Find where the given text appears and provide that cell's center as (X, Y) coordinate. 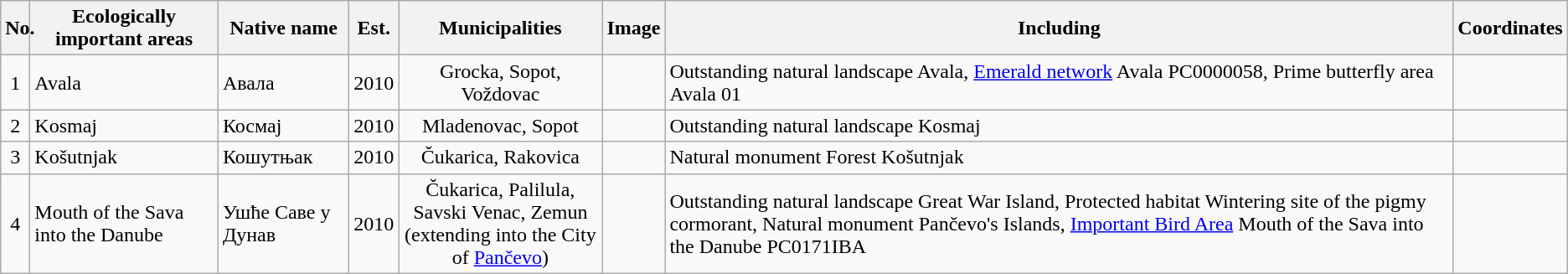
3 (15, 158)
1 (15, 82)
Кошутњак (283, 158)
Mouth of the Sava into the Danube (124, 223)
Est. (374, 28)
Avala (124, 82)
Grocka, Sopot, Voždovac (501, 82)
Outstanding natural landscape Kosmaj (1059, 126)
Municipalities (501, 28)
Kosmaj (124, 126)
Coordinates (1510, 28)
2 (15, 126)
4 (15, 223)
Космај (283, 126)
Natural monument Forest Košutnjak (1059, 158)
Čukarica, Rakovica (501, 158)
Native name (283, 28)
Mladenovac, Sopot (501, 126)
Including (1059, 28)
Ушће Саве у Дунав (283, 223)
Čukarica, Palilula,Savski Venac, Zemun(extending into the City of Pančevo) (501, 223)
Ecologically important areas (124, 28)
Image (633, 28)
Košutnjak (124, 158)
Outstanding natural landscape Avala, Emerald network Avala PC0000058, Prime butterfly area Avala 01 (1059, 82)
No. (15, 28)
Авала (283, 82)
